Capture the cell that displays the provided text and extract its (x, y) central coordinate. 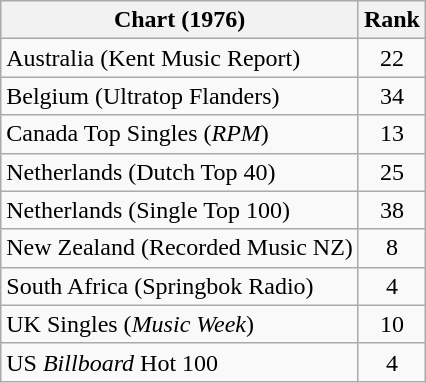
Netherlands (Dutch Top 40) (180, 172)
38 (392, 210)
25 (392, 172)
US Billboard Hot 100 (180, 362)
Chart (1976) (180, 20)
Australia (Kent Music Report) (180, 58)
New Zealand (Recorded Music NZ) (180, 248)
22 (392, 58)
34 (392, 96)
South Africa (Springbok Radio) (180, 286)
Netherlands (Single Top 100) (180, 210)
UK Singles (Music Week) (180, 324)
10 (392, 324)
8 (392, 248)
13 (392, 134)
Canada Top Singles (RPM) (180, 134)
Belgium (Ultratop Flanders) (180, 96)
Rank (392, 20)
